Scan for the cell matching the given text and deliver its [X, Y] coordinate at center. 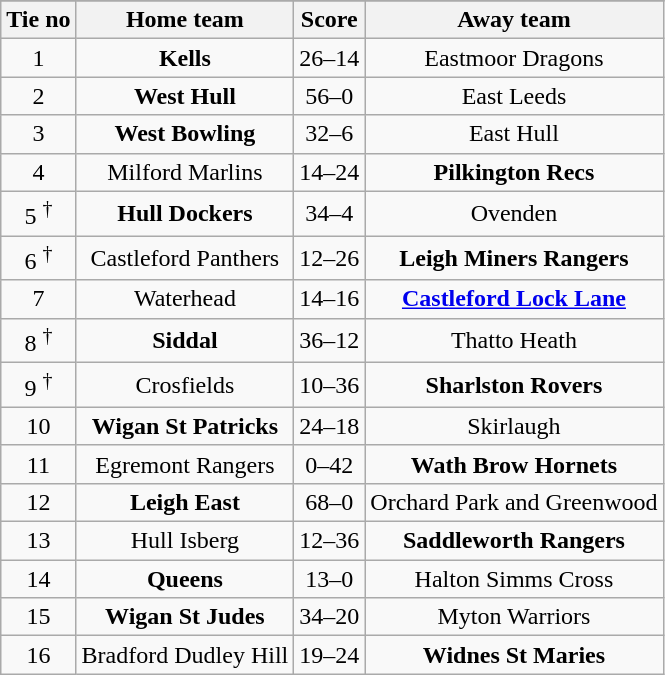
Halton Simms Cross [514, 579]
Sharlston Rovers [514, 386]
Hull Isberg [185, 541]
Kells [185, 58]
Milford Marlins [185, 172]
Leigh Miners Rangers [514, 258]
12–26 [330, 258]
Wath Brow Hornets [514, 464]
Bradford Dudley Hill [185, 655]
10–36 [330, 386]
68–0 [330, 502]
Orchard Park and Greenwood [514, 502]
East Leeds [514, 96]
Siddal [185, 340]
4 [38, 172]
Skirlaugh [514, 426]
34–4 [330, 214]
2 [38, 96]
West Hull [185, 96]
Saddleworth Rangers [514, 541]
Egremont Rangers [185, 464]
13–0 [330, 579]
Widnes St Maries [514, 655]
Away team [514, 20]
Myton Warriors [514, 617]
1 [38, 58]
8 † [38, 340]
Score [330, 20]
3 [38, 134]
East Hull [514, 134]
0–42 [330, 464]
19–24 [330, 655]
Thatto Heath [514, 340]
Pilkington Recs [514, 172]
12–36 [330, 541]
34–20 [330, 617]
9 † [38, 386]
16 [38, 655]
12 [38, 502]
Ovenden [514, 214]
7 [38, 299]
Waterhead [185, 299]
13 [38, 541]
56–0 [330, 96]
Castleford Panthers [185, 258]
14–24 [330, 172]
15 [38, 617]
West Bowling [185, 134]
24–18 [330, 426]
26–14 [330, 58]
Castleford Lock Lane [514, 299]
Crosfields [185, 386]
Wigan St Patricks [185, 426]
10 [38, 426]
Tie no [38, 20]
32–6 [330, 134]
14 [38, 579]
Eastmoor Dragons [514, 58]
Wigan St Judes [185, 617]
14–16 [330, 299]
36–12 [330, 340]
Home team [185, 20]
Queens [185, 579]
5 † [38, 214]
6 † [38, 258]
Hull Dockers [185, 214]
Leigh East [185, 502]
11 [38, 464]
